Locate the cell with the specified text and output its [x, y] center coordinate. 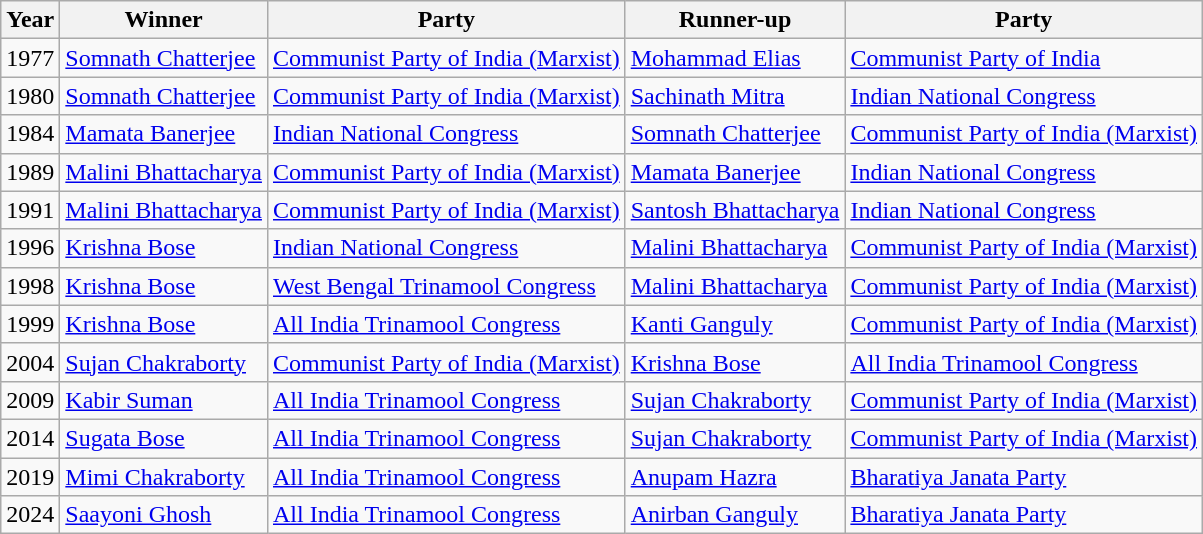
Saayoni Ghosh [164, 515]
1984 [30, 134]
Runner-up [735, 20]
1977 [30, 58]
1989 [30, 172]
2014 [30, 438]
Anupam Hazra [735, 477]
Sugata Bose [164, 438]
2004 [30, 362]
1998 [30, 286]
West Bengal Trinamool Congress [446, 286]
Winner [164, 20]
1996 [30, 248]
Year [30, 20]
Kabir Suman [164, 400]
Santosh Bhattacharya [735, 210]
Mimi Chakraborty [164, 477]
2024 [30, 515]
1980 [30, 96]
2019 [30, 477]
2009 [30, 400]
Mohammad Elias [735, 58]
Kanti Ganguly [735, 324]
Anirban Ganguly [735, 515]
Sachinath Mitra [735, 96]
1991 [30, 210]
1999 [30, 324]
Communist Party of India [1024, 58]
